Pinpoint the cell where the given text exists, returning its [x, y] midpoint coordinate. 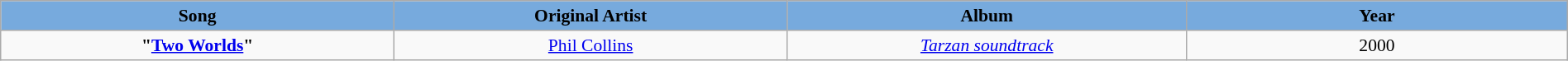
"Two Worlds" [198, 45]
Song [198, 16]
Original Artist [590, 16]
2000 [1378, 45]
Tarzan soundtrack [987, 45]
Year [1378, 16]
Phil Collins [590, 45]
Album [987, 16]
